Return the [X, Y] coordinate for the center point of the cell that contains the specified text.  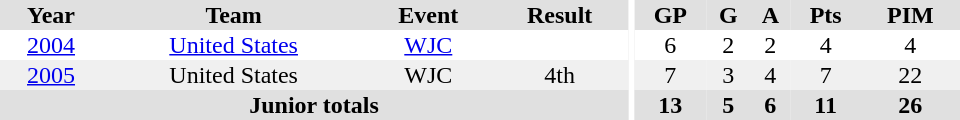
5 [728, 105]
G [728, 15]
3 [728, 75]
A [770, 15]
Team [234, 15]
26 [910, 105]
2004 [51, 45]
PIM [910, 15]
22 [910, 75]
Junior totals [314, 105]
Year [51, 15]
13 [670, 105]
11 [826, 105]
Pts [826, 15]
Result [560, 15]
2005 [51, 75]
Event [428, 15]
4th [560, 75]
GP [670, 15]
